For the text-containing cell, return its midpoint in [x, y] coordinate format. 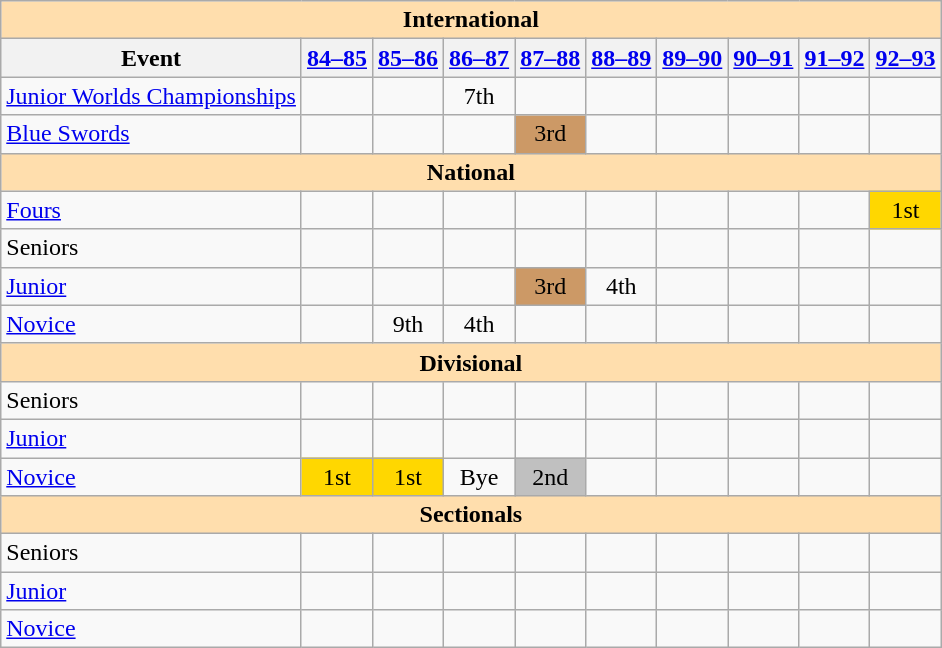
Junior Worlds Championships [152, 96]
International [471, 20]
Blue Swords [152, 134]
90–91 [764, 58]
91–92 [834, 58]
Divisional [471, 362]
National [471, 172]
9th [408, 324]
7th [480, 96]
87–88 [550, 58]
84–85 [336, 58]
2nd [550, 477]
Sectionals [471, 515]
86–87 [480, 58]
Fours [152, 210]
92–93 [906, 58]
85–86 [408, 58]
89–90 [692, 58]
Event [152, 58]
88–89 [622, 58]
Bye [480, 477]
